Return the (x, y) coordinate for the center point of the cell that contains the specified text.  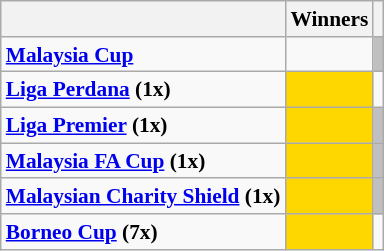
Liga Perdana (1x) (144, 90)
Borneo Cup (7x) (144, 232)
Winners (329, 19)
Malaysia Cup (144, 55)
Malaysia FA Cup (1x) (144, 161)
Liga Premier (1x) (144, 126)
Malaysian Charity Shield (1x) (144, 197)
